Locate the cell with the specified text and output its [x, y] center coordinate. 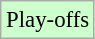
Play-offs [48, 20]
